Provide the [x, y] coordinate of the cell's center where the given text is located.  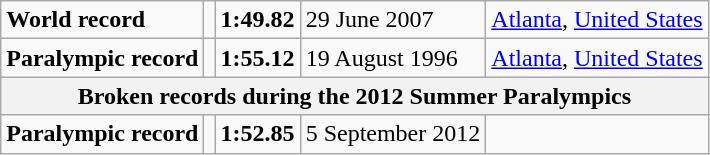
World record [102, 20]
Broken records during the 2012 Summer Paralympics [354, 96]
5 September 2012 [393, 134]
19 August 1996 [393, 58]
1:49.82 [258, 20]
1:55.12 [258, 58]
1:52.85 [258, 134]
29 June 2007 [393, 20]
